For the text-containing cell, return its midpoint in (X, Y) coordinate format. 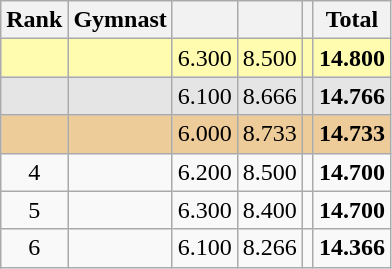
14.766 (352, 96)
14.733 (352, 134)
8.666 (270, 96)
14.800 (352, 58)
4 (34, 172)
8.400 (270, 210)
Rank (34, 20)
Total (352, 20)
6.200 (204, 172)
5 (34, 210)
8.266 (270, 248)
6.000 (204, 134)
8.733 (270, 134)
Gymnast (120, 20)
6 (34, 248)
14.366 (352, 248)
